Capture the cell that displays the provided text and extract its (x, y) central coordinate. 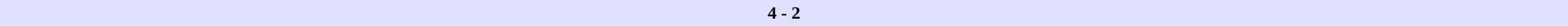
4 - 2 (784, 13)
